Find where the given text appears and provide that cell's center as [x, y] coordinate. 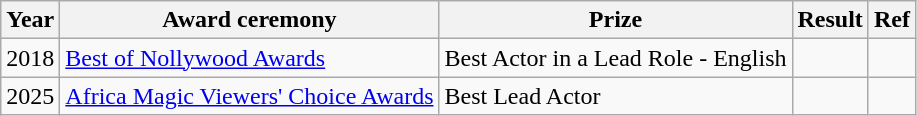
Best Lead Actor [616, 96]
Best of Nollywood Awards [250, 58]
Year [30, 20]
Result [830, 20]
Ref [892, 20]
2025 [30, 96]
Prize [616, 20]
2018 [30, 58]
Africa Magic Viewers' Choice Awards [250, 96]
Best Actor in a Lead Role - English [616, 58]
Award ceremony [250, 20]
